Locate the cell with the specified text and output its [x, y] center coordinate. 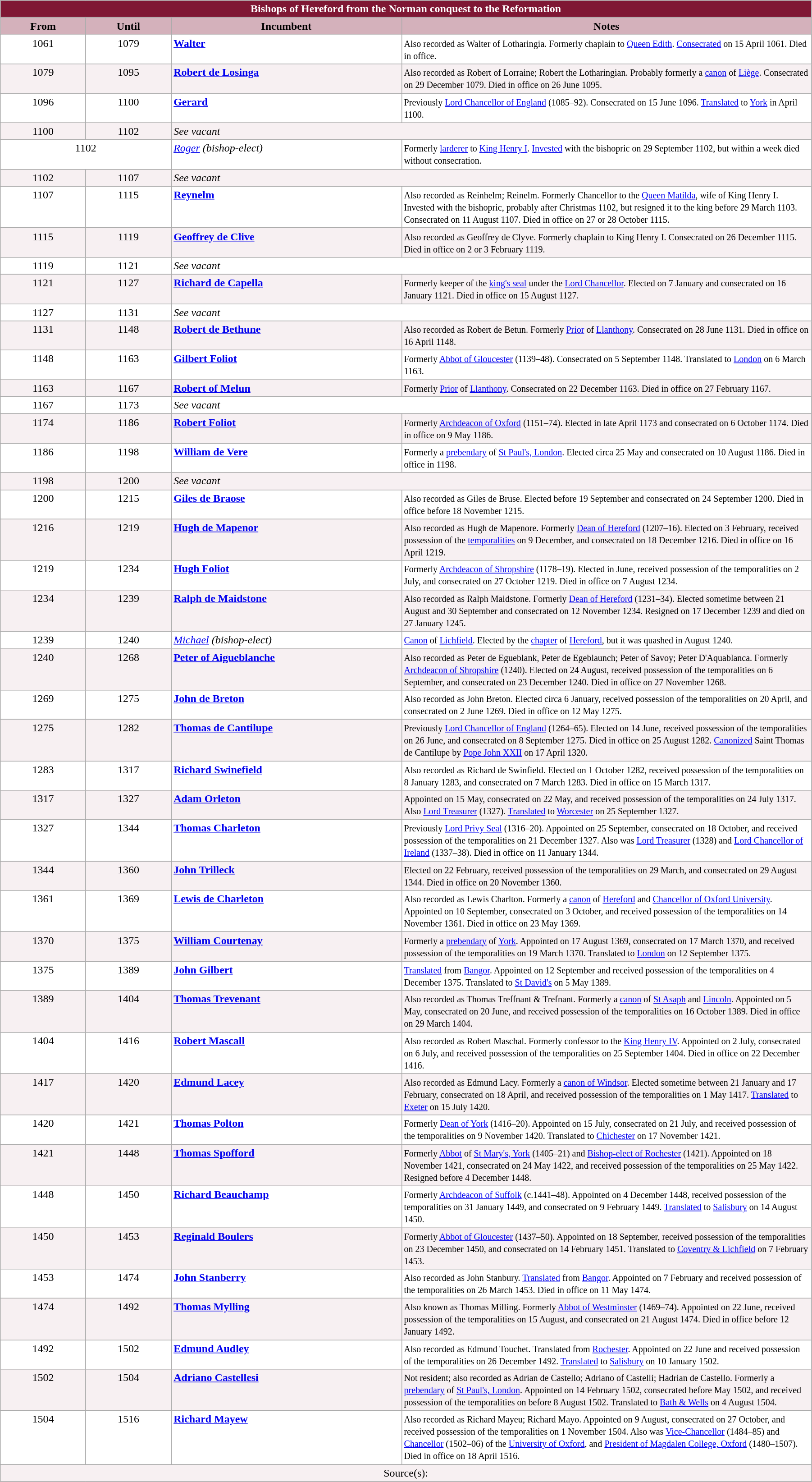
Roger (bishop-elect) [287, 154]
Hugh Foliot [287, 575]
Richard Beauchamp [287, 1207]
1215 [128, 504]
Michael (bishop-elect) [287, 640]
1282 [128, 740]
1417 [43, 1094]
1370 [43, 947]
Ralph de Maidstone [287, 610]
Robert de Losinga [287, 78]
Hugh de Mapenor [287, 540]
Gilbert Foliot [287, 365]
Formerly a prebendary of St Paul's, London. Elected circa 25 May and consecrated on 10 August 1186. Died in office in 1198. [607, 458]
1174 [43, 428]
1096 [43, 108]
Richard Swinefield [287, 775]
Walter [287, 50]
Elected on 22 February, received possession of the temporalities on 29 March, and consecrated on 29 August 1344. Died in office on 20 November 1360. [607, 876]
1416 [128, 1053]
Source(s): [406, 1473]
William Courtenay [287, 947]
John Gilbert [287, 976]
John Trilleck [287, 876]
Canon of Lichfield. Elected by the chapter of Hereford, but it was quashed in August 1240. [607, 640]
Geoffrey de Clive [287, 243]
Lewis de Charleton [287, 911]
1268 [128, 669]
Robert Foliot [287, 428]
Until [128, 26]
1283 [43, 775]
Adriano Castellesi [287, 1390]
Thomas Mylling [287, 1319]
Robert of Melun [287, 388]
John de Breton [287, 704]
Thomas Polton [287, 1130]
Peter of Aigueblanche [287, 669]
Formerly larderer to King Henry I. Invested with the bishopric on 29 September 1102, but within a week died without consecration. [607, 154]
Thomas de Cantilupe [287, 740]
Reynelm [287, 207]
Adam Orleton [287, 805]
Robert de Bethune [287, 335]
Thomas Charleton [287, 840]
1516 [128, 1437]
Thomas Spofford [287, 1165]
John Stanberry [287, 1283]
Also recorded as Walter of Lotharingia. Formerly chaplain to Queen Edith. Consecrated on 15 April 1061. Died in office. [607, 50]
1061 [43, 50]
William de Vere [287, 458]
Thomas Trevenant [287, 1011]
Reginald Boulers [287, 1248]
1173 [128, 405]
Edmund Audley [287, 1354]
Formerly Archdeacon of Oxford (1151–74). Elected in late April 1173 and consecrated on 6 October 1174. Died in office on 9 May 1186. [607, 428]
1216 [43, 540]
1269 [43, 704]
Gerard [287, 108]
Also recorded as Robert de Betun. Formerly Prior of Llanthony. Consecrated on 28 June 1131. Died in office on 16 April 1148. [607, 335]
Formerly Abbot of Gloucester (1139–48). Consecrated on 5 September 1148. Translated to London on 6 March 1163. [607, 365]
Robert Mascall [287, 1053]
Giles de Braose [287, 504]
1360 [128, 876]
1095 [128, 78]
Also recorded as Giles de Bruse. Elected before 19 September and consecrated on 24 September 1200. Died in office before 18 November 1215. [607, 504]
Edmund Lacey [287, 1094]
Richard de Capella [287, 289]
Notes [607, 26]
From [43, 26]
1369 [128, 911]
Also recorded as Geoffrey de Clyve. Formerly chaplain to King Henry I. Consecrated on 26 December 1115. Died in office on 2 or 3 February 1119. [607, 243]
Bishops of Hereford from the Norman conquest to the Reformation [406, 9]
Richard Mayew [287, 1437]
Incumbent [287, 26]
Previously Lord Chancellor of England (1085–92). Consecrated on 15 June 1096. Translated to York in April 1100. [607, 108]
Formerly Prior of Llanthony. Consecrated on 22 December 1163. Died in office on 27 February 1167. [607, 388]
1361 [43, 911]
